Return the [x, y] coordinate for the center point of the cell that contains the specified text.  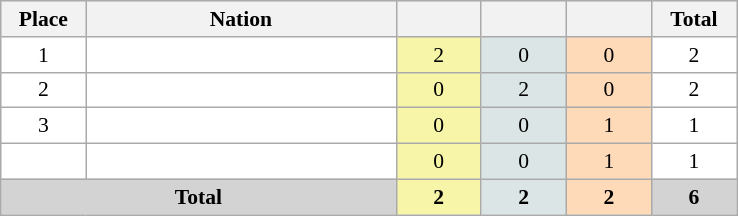
Nation [241, 19]
Place [44, 19]
3 [44, 126]
6 [694, 197]
